Scan for the cell matching the given text and deliver its (x, y) coordinate at center. 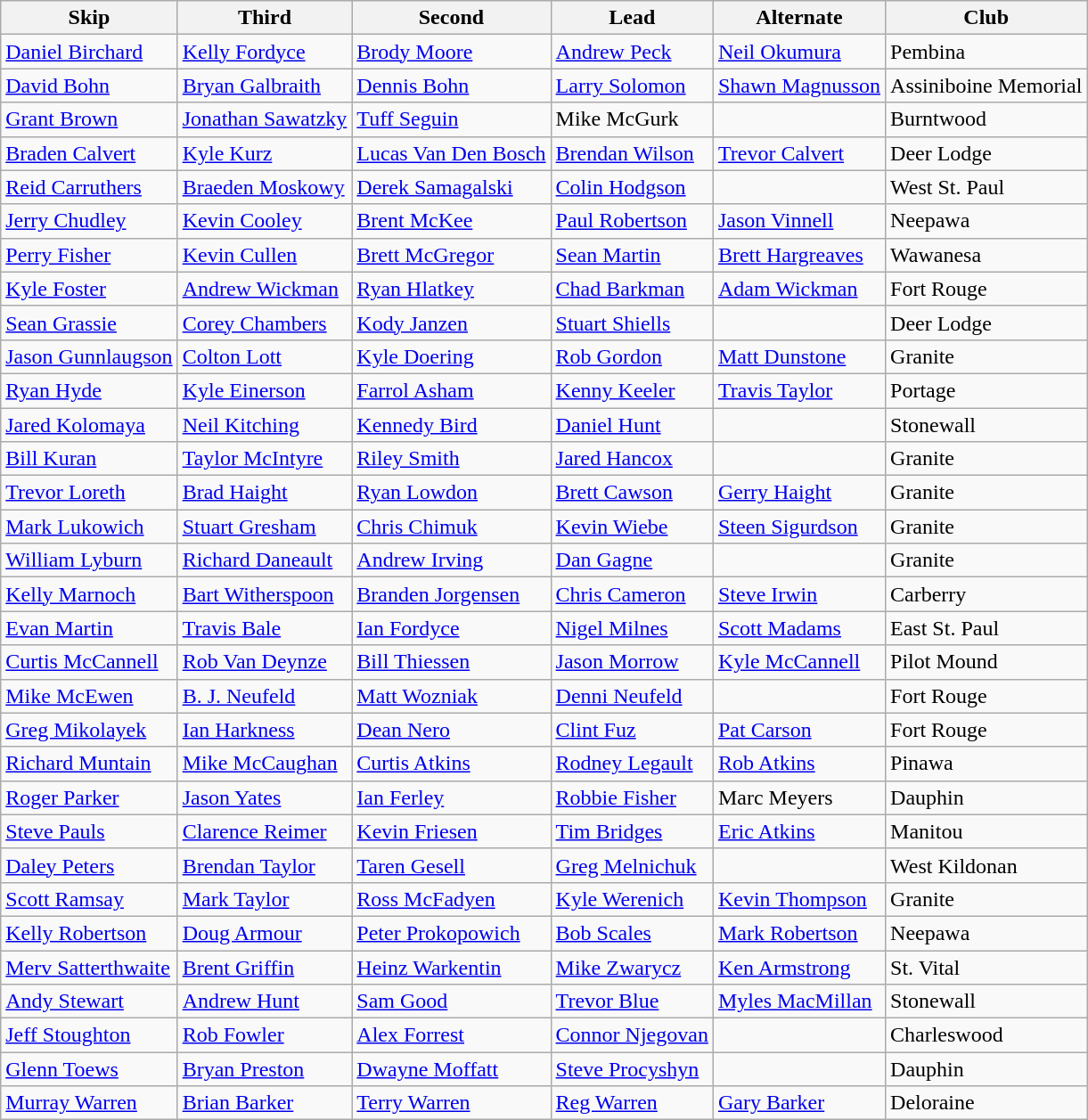
B. J. Neufeld (265, 696)
Kevin Wiebe (632, 527)
Kelly Robertson (89, 933)
Marc Meyers (798, 797)
Taylor McIntyre (265, 459)
Kevin Cullen (265, 255)
Rob Atkins (798, 764)
Rob Fowler (265, 1035)
Farrol Asham (451, 390)
Richard Daneault (265, 560)
Brett Hargreaves (798, 255)
Ryan Hlatkey (451, 289)
Deloraine (986, 1103)
Rob Van Deynze (265, 662)
Ian Harkness (265, 730)
Carberry (986, 594)
Dan Gagne (632, 560)
Brendan Taylor (265, 865)
Pat Carson (798, 730)
Steve Procyshyn (632, 1069)
Daniel Birchard (89, 52)
Peter Prokopowich (451, 933)
Ryan Hyde (89, 390)
David Bohn (89, 86)
Neil Kitching (265, 425)
Bart Witherspoon (265, 594)
Alex Forrest (451, 1035)
Robbie Fisher (632, 797)
Jason Yates (265, 797)
Kelly Fordyce (265, 52)
Braeden Moskowy (265, 187)
Steve Irwin (798, 594)
Sean Grassie (89, 323)
Pilot Mound (986, 662)
Branden Jorgensen (451, 594)
Kevin Cooley (265, 221)
Doug Armour (265, 933)
Bill Thiessen (451, 662)
Jason Morrow (632, 662)
Braden Calvert (89, 153)
Larry Solomon (632, 86)
Brent McKee (451, 221)
Pinawa (986, 764)
Jason Gunnlaugson (89, 356)
Brad Haight (265, 493)
Bryan Galbraith (265, 86)
Rob Gordon (632, 356)
Charleswood (986, 1035)
Clarence Reimer (265, 831)
Scott Madams (798, 628)
Kyle Werenich (632, 899)
Assiniboine Memorial (986, 86)
Derek Samagalski (451, 187)
Kevin Thompson (798, 899)
Andrew Wickman (265, 289)
St. Vital (986, 967)
Kyle Kurz (265, 153)
Trevor Loreth (89, 493)
Reg Warren (632, 1103)
Nigel Milnes (632, 628)
Reid Carruthers (89, 187)
Matt Wozniak (451, 696)
Murray Warren (89, 1103)
Brian Barker (265, 1103)
Adam Wickman (798, 289)
Kennedy Bird (451, 425)
Mark Robertson (798, 933)
Terry Warren (451, 1103)
Chris Cameron (632, 594)
Jerry Chudley (89, 221)
Brody Moore (451, 52)
Second (451, 18)
Skip (89, 18)
Alternate (798, 18)
Wawanesa (986, 255)
Steve Pauls (89, 831)
Jeff Stoughton (89, 1035)
Stuart Gresham (265, 527)
Dwayne Moffatt (451, 1069)
Kevin Friesen (451, 831)
East St. Paul (986, 628)
Manitou (986, 831)
Chris Chimuk (451, 527)
Greg Mikolayek (89, 730)
Portage (986, 390)
Stuart Shiells (632, 323)
Sean Martin (632, 255)
Roger Parker (89, 797)
Kody Janzen (451, 323)
West Kildonan (986, 865)
Brett Cawson (632, 493)
Ryan Lowdon (451, 493)
Matt Dunstone (798, 356)
Bryan Preston (265, 1069)
Club (986, 18)
Third (265, 18)
Gary Barker (798, 1103)
Merv Satterthwaite (89, 967)
Heinz Warkentin (451, 967)
Kyle Foster (89, 289)
Jonathan Sawatzky (265, 119)
Brett McGregor (451, 255)
Lucas Van Den Bosch (451, 153)
Glenn Toews (89, 1069)
Mike Zwarycz (632, 967)
Ian Ferley (451, 797)
Gerry Haight (798, 493)
Colin Hodgson (632, 187)
Andrew Peck (632, 52)
Rodney Legault (632, 764)
Ross McFadyen (451, 899)
Jason Vinnell (798, 221)
Jared Kolomaya (89, 425)
Shawn Magnusson (798, 86)
Jared Hancox (632, 459)
Sam Good (451, 1001)
Connor Njegovan (632, 1035)
Andy Stewart (89, 1001)
Kyle Doering (451, 356)
Lead (632, 18)
Trevor Calvert (798, 153)
Perry Fisher (89, 255)
Dean Nero (451, 730)
Trevor Blue (632, 1001)
Andrew Hunt (265, 1001)
Greg Melnichuk (632, 865)
Scott Ramsay (89, 899)
Travis Bale (265, 628)
Travis Taylor (798, 390)
Curtis Atkins (451, 764)
Kyle McCannell (798, 662)
Kenny Keeler (632, 390)
Corey Chambers (265, 323)
Andrew Irving (451, 560)
Richard Muntain (89, 764)
Bob Scales (632, 933)
Mike McEwen (89, 696)
Kelly Marnoch (89, 594)
Mark Taylor (265, 899)
Paul Robertson (632, 221)
Evan Martin (89, 628)
Curtis McCannell (89, 662)
Kyle Einerson (265, 390)
Mark Lukowich (89, 527)
Myles MacMillan (798, 1001)
Burntwood (986, 119)
Denni Neufeld (632, 696)
Mike McGurk (632, 119)
Taren Gesell (451, 865)
Mike McCaughan (265, 764)
Pembina (986, 52)
Dennis Bohn (451, 86)
Ian Fordyce (451, 628)
Chad Barkman (632, 289)
Riley Smith (451, 459)
Tuff Seguin (451, 119)
William Lyburn (89, 560)
Colton Lott (265, 356)
Clint Fuz (632, 730)
Neil Okumura (798, 52)
Brent Griffin (265, 967)
Grant Brown (89, 119)
Daley Peters (89, 865)
Steen Sigurdson (798, 527)
Eric Atkins (798, 831)
Daniel Hunt (632, 425)
West St. Paul (986, 187)
Brendan Wilson (632, 153)
Bill Kuran (89, 459)
Tim Bridges (632, 831)
Ken Armstrong (798, 967)
